Return (X, Y) of the center of cell containing provided text 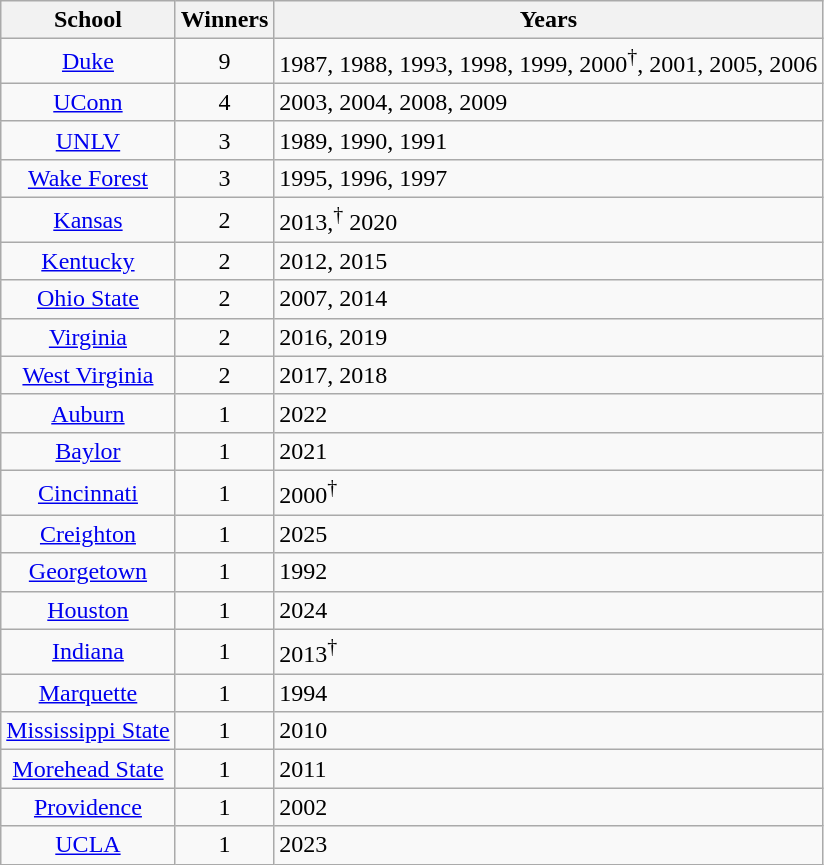
4 (224, 102)
Cincinnati (88, 492)
Winners (224, 20)
1995, 1996, 1997 (548, 178)
1992 (548, 572)
2007, 2014 (548, 299)
2025 (548, 534)
Wake Forest (88, 178)
Baylor (88, 451)
9 (224, 62)
2012, 2015 (548, 261)
Mississippi State (88, 731)
1989, 1990, 1991 (548, 140)
2021 (548, 451)
1994 (548, 693)
Kansas (88, 220)
Kentucky (88, 261)
Georgetown (88, 572)
2000† (548, 492)
2013,† 2020 (548, 220)
West Virginia (88, 375)
2010 (548, 731)
UNLV (88, 140)
Years (548, 20)
2023 (548, 845)
Indiana (88, 652)
2002 (548, 807)
Duke (88, 62)
Morehead State (88, 769)
Virginia (88, 337)
2017, 2018 (548, 375)
Marquette (88, 693)
Ohio State (88, 299)
UConn (88, 102)
Providence (88, 807)
UCLA (88, 845)
School (88, 20)
Creighton (88, 534)
1987, 1988, 1993, 1998, 1999, 2000†, 2001, 2005, 2006 (548, 62)
2011 (548, 769)
2022 (548, 413)
Houston (88, 610)
2024 (548, 610)
2016, 2019 (548, 337)
2013† (548, 652)
2003, 2004, 2008, 2009 (548, 102)
Auburn (88, 413)
